Identify which cell holds the provided text, then report its [X, Y] central coordinate. 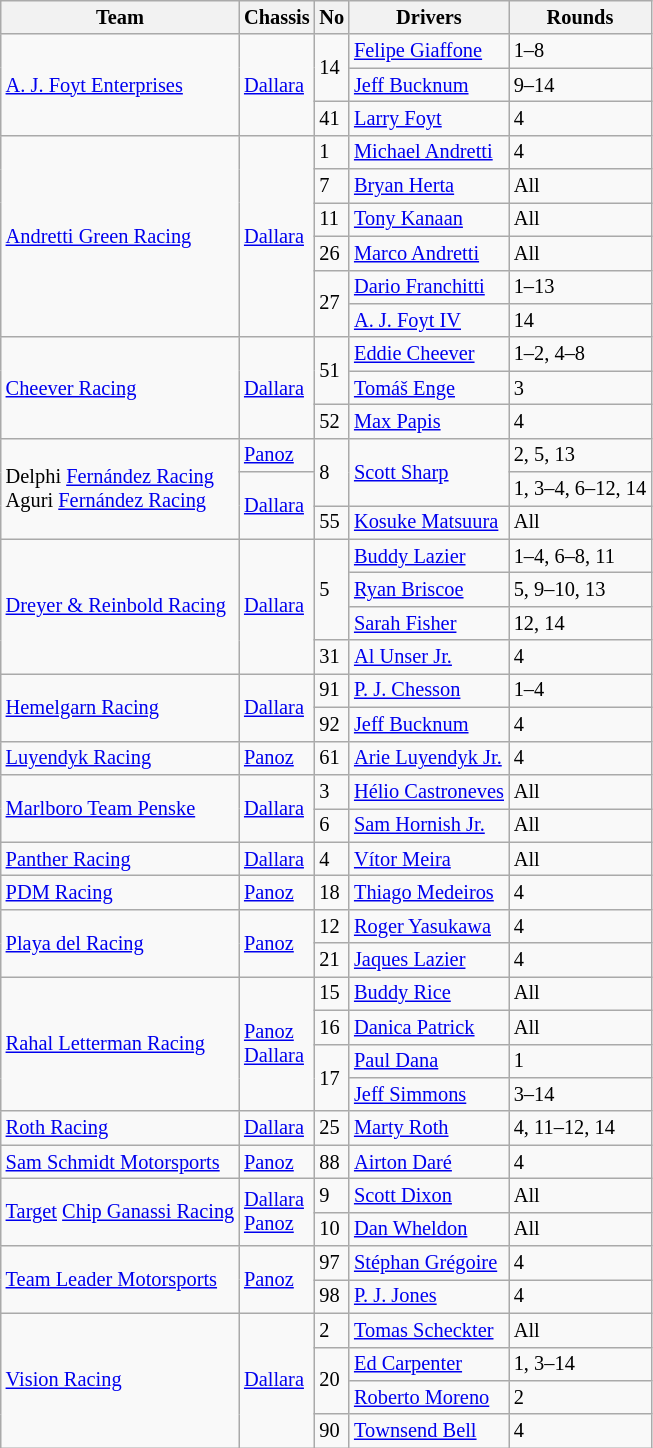
Danica Patrick [429, 1027]
Jeff Simmons [429, 1094]
12, 14 [580, 623]
Hélio Castroneves [429, 791]
21 [332, 960]
Tony Kanaan [429, 219]
Drivers [429, 17]
1–2, 4–8 [580, 354]
92 [332, 724]
Sam Schmidt Motorsports [120, 1162]
Team [120, 17]
PanozDallara [276, 1044]
PDM Racing [120, 892]
Dan Wheldon [429, 1229]
20 [332, 1380]
5, 9–10, 13 [580, 589]
52 [332, 421]
Jaques Lazier [429, 960]
1–4 [580, 690]
Team Leader Motorsports [120, 1280]
26 [332, 253]
Marty Roth [429, 1128]
Stéphan Grégoire [429, 1263]
11 [332, 219]
1–8 [580, 51]
1–13 [580, 287]
Sam Hornish Jr. [429, 825]
Panther Racing [120, 859]
97 [332, 1263]
Buddy Lazier [429, 556]
Airton Daré [429, 1162]
15 [332, 993]
Luyendyk Racing [120, 758]
6 [332, 825]
9 [332, 1195]
Ed Carpenter [429, 1364]
Paul Dana [429, 1061]
90 [332, 1431]
Marco Andretti [429, 253]
Playa del Racing [120, 942]
Andretti Green Racing [120, 236]
Felipe Giaffone [429, 51]
3–14 [580, 1094]
Target Chip Ganassi Racing [120, 1212]
16 [332, 1027]
Ryan Briscoe [429, 589]
Rahal Letterman Racing [120, 1044]
12 [332, 926]
51 [332, 370]
No [332, 17]
41 [332, 118]
25 [332, 1128]
Larry Foyt [429, 118]
Michael Andretti [429, 152]
Max Papis [429, 421]
7 [332, 186]
Delphi Fernández RacingAguri Fernández Racing [120, 488]
Al Unser Jr. [429, 657]
Tomáš Enge [429, 388]
Thiago Medeiros [429, 892]
10 [332, 1229]
Tomas Scheckter [429, 1330]
55 [332, 522]
Roger Yasukawa [429, 926]
4, 11–12, 14 [580, 1128]
1, 3–4, 6–12, 14 [580, 489]
98 [332, 1296]
17 [332, 1078]
Vision Racing [120, 1380]
A. J. Foyt Enterprises [120, 84]
Roberto Moreno [429, 1397]
Vítor Meira [429, 859]
Dreyer & Reinbold Racing [120, 606]
P. J. Chesson [429, 690]
Marlboro Team Penske [120, 808]
9–14 [580, 85]
Buddy Rice [429, 993]
Kosuke Matsuura [429, 522]
Chassis [276, 17]
Scott Sharp [429, 472]
2, 5, 13 [580, 455]
Sarah Fisher [429, 623]
5 [332, 590]
1, 3–14 [580, 1364]
Rounds [580, 17]
Cheever Racing [120, 388]
Townsend Bell [429, 1431]
P. J. Jones [429, 1296]
Bryan Herta [429, 186]
88 [332, 1162]
DallaraPanoz [276, 1212]
Scott Dixon [429, 1195]
Eddie Cheever [429, 354]
A. J. Foyt IV [429, 320]
91 [332, 690]
Arie Luyendyk Jr. [429, 758]
Dario Franchitti [429, 287]
27 [332, 304]
31 [332, 657]
8 [332, 472]
Hemelgarn Racing [120, 706]
18 [332, 892]
1–4, 6–8, 11 [580, 556]
Roth Racing [120, 1128]
61 [332, 758]
